For the text-containing cell, return its midpoint in (X, Y) coordinate format. 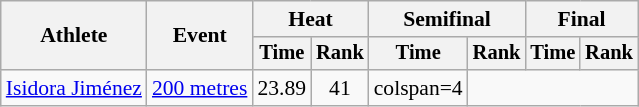
Final (581, 19)
200 metres (200, 88)
colspan=4 (418, 88)
41 (340, 88)
Heat (310, 19)
Semifinal (448, 19)
23.89 (282, 88)
Isidora Jiménez (74, 88)
Event (200, 36)
Athlete (74, 36)
